Return (X, Y) of the center of cell containing provided text 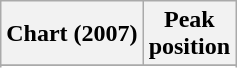
Chart (2007) (72, 34)
Peakposition (189, 34)
